Return (X, Y) of the center of cell containing provided text 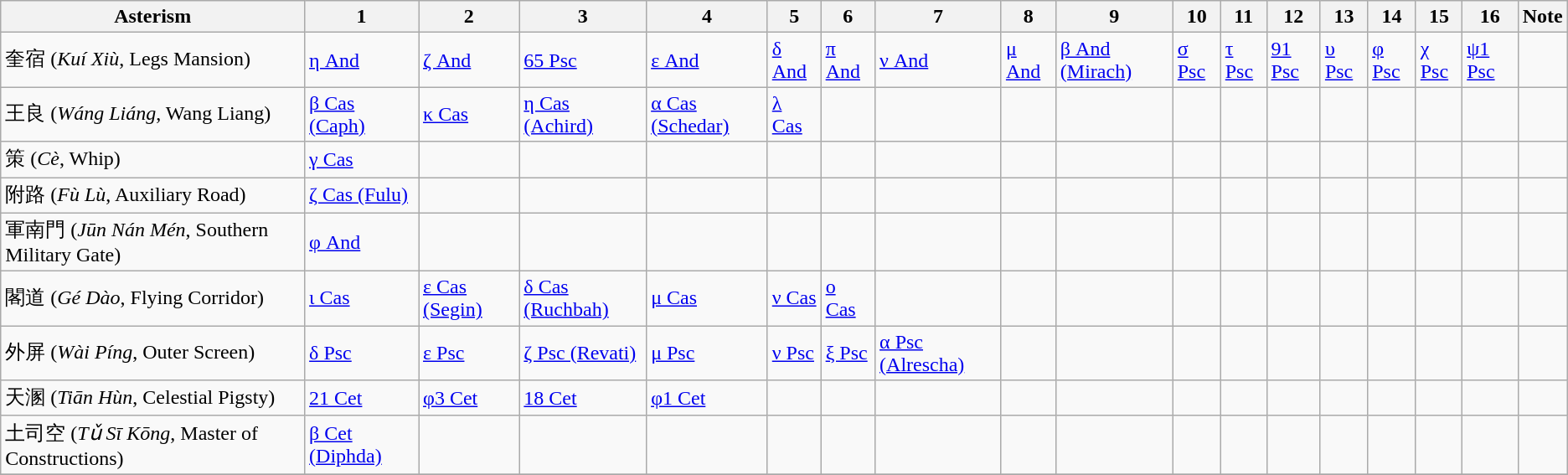
18 Cet (583, 399)
β And (Mirach) (1114, 60)
65 Psc (583, 60)
γ Cas (362, 159)
7 (938, 17)
κ Cas (469, 114)
1 (362, 17)
δ Psc (362, 354)
王良 (Wáng Liáng, Wang Liang) (152, 114)
Asterism (152, 17)
δ Cas (Ruchbah) (583, 298)
ε And (707, 60)
9 (1114, 17)
8 (1029, 17)
ζ And (469, 60)
15 (1439, 17)
χ Psc (1439, 60)
11 (1243, 17)
λ Cas (794, 114)
μ And (1029, 60)
13 (1344, 17)
21 Cet (362, 399)
β Cas (Caph) (362, 114)
φ3 Cet (469, 399)
φ Psc (1392, 60)
σ Psc (1196, 60)
ζ Psc (Revati) (583, 354)
ο Cas (848, 298)
外屏 (Wài Píng, Outer Screen) (152, 354)
ν And (938, 60)
Note (1543, 17)
ε Cas (Segin) (469, 298)
4 (707, 17)
附路 (Fù Lù, Auxiliary Road) (152, 196)
μ Psc (707, 354)
2 (469, 17)
16 (1490, 17)
12 (1293, 17)
天溷 (Tiān Hùn, Celestial Pigsty) (152, 399)
ε Psc (469, 354)
δ And (794, 60)
φ1 Cet (707, 399)
ζ Cas (Fulu) (362, 196)
土司空 (Tǔ Sī Kōng, Master of Constructions) (152, 445)
υ Psc (1344, 60)
ν Cas (794, 298)
軍南門 (Jūn Nán Mén, Southern Military Gate) (152, 242)
ν Psc (794, 354)
β Cet (Diphda) (362, 445)
閣道 (Gé Dào, Flying Corridor) (152, 298)
策 (Cè, Whip) (152, 159)
ψ1 Psc (1490, 60)
τ Psc (1243, 60)
6 (848, 17)
α Cas (Schedar) (707, 114)
5 (794, 17)
3 (583, 17)
ξ Psc (848, 354)
η And (362, 60)
10 (1196, 17)
ι Cas (362, 298)
η Cas (Achird) (583, 114)
π And (848, 60)
μ Cas (707, 298)
奎宿 (Kuí Xiù, Legs Mansion) (152, 60)
α Psc (Alrescha) (938, 354)
φ And (362, 242)
91 Psc (1293, 60)
14 (1392, 17)
